Provide the [X, Y] coordinate of the cell's center where the given text is located.  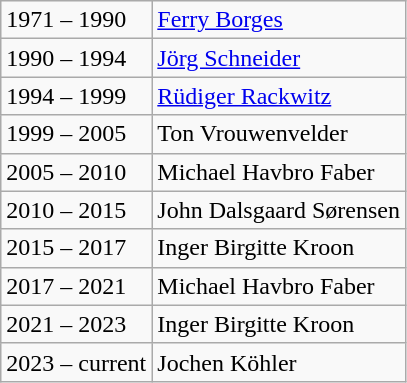
2017 – 2021 [76, 286]
2015 – 2017 [76, 248]
John Dalsgaard Sørensen [279, 210]
2005 – 2010 [76, 172]
2023 – current [76, 362]
Jörg Schneider [279, 58]
Rüdiger Rackwitz [279, 96]
Jochen Köhler [279, 362]
1999 – 2005 [76, 134]
Ferry Borges [279, 20]
1990 – 1994 [76, 58]
Ton Vrouwenvelder [279, 134]
2021 – 2023 [76, 324]
1994 – 1999 [76, 96]
2010 – 2015 [76, 210]
1971 – 1990 [76, 20]
